Identify which cell holds the provided text, then report its [X, Y] central coordinate. 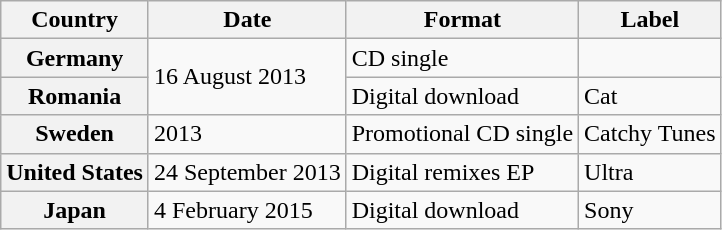
2013 [247, 134]
4 February 2015 [247, 210]
Date [247, 20]
Digital remixes EP [462, 172]
24 September 2013 [247, 172]
Japan [75, 210]
Sweden [75, 134]
Promotional CD single [462, 134]
CD single [462, 58]
Label [650, 20]
16 August 2013 [247, 77]
Sony [650, 210]
Catchy Tunes [650, 134]
Format [462, 20]
Country [75, 20]
Ultra [650, 172]
Romania [75, 96]
Germany [75, 58]
Cat [650, 96]
United States [75, 172]
